Identify which cell holds the provided text, then report its (X, Y) central coordinate. 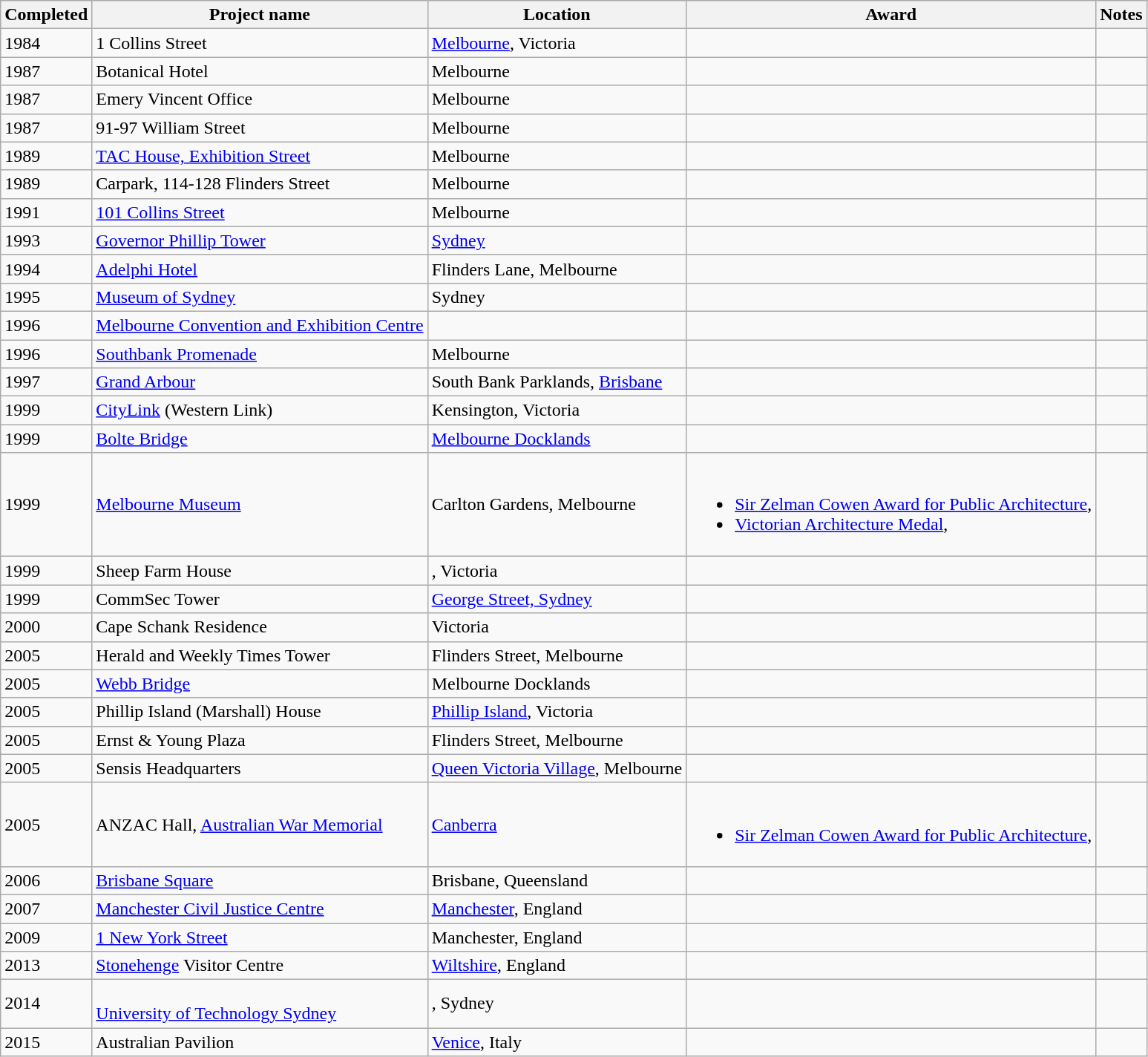
Project name (260, 15)
CityLink (Western Link) (260, 410)
CommSec Tower (260, 599)
2015 (46, 1042)
Venice, Italy (557, 1042)
Australian Pavilion (260, 1042)
Southbank Promenade (260, 354)
1995 (46, 297)
Sheep Farm House (260, 571)
Sir Zelman Cowen Award for Public Architecture, Victorian Architecture Medal, (891, 505)
2009 (46, 937)
Canberra (557, 824)
Botanical Hotel (260, 71)
Notes (1121, 15)
Grand Arbour (260, 382)
Brisbane, Queensland (557, 880)
Completed (46, 15)
TAC House, Exhibition Street (260, 156)
, Victoria (557, 571)
, Sydney (557, 1004)
Sir Zelman Cowen Award for Public Architecture, (891, 824)
1 New York Street (260, 937)
2013 (46, 966)
Location (557, 15)
ANZAC Hall, Australian War Memorial (260, 824)
Sensis Headquarters (260, 768)
Carlton Gardens, Melbourne (557, 505)
101 Collins Street (260, 212)
Herald and Weekly Times Tower (260, 655)
1993 (46, 240)
2006 (46, 880)
Emery Vincent Office (260, 99)
1997 (46, 382)
South Bank Parklands, Brisbane (557, 382)
1991 (46, 212)
Stonehenge Visitor Centre (260, 966)
Ernst & Young Plaza (260, 740)
Adelphi Hotel (260, 269)
Melbourne, Victoria (557, 43)
Brisbane Square (260, 880)
Queen Victoria Village, Melbourne (557, 768)
Melbourne Museum (260, 505)
Melbourne Convention and Exhibition Centre (260, 325)
Governor Phillip Tower (260, 240)
George Street, Sydney (557, 599)
Phillip Island (Marshall) House (260, 712)
Carpark, 114-128 Flinders Street (260, 184)
Cape Schank Residence (260, 627)
Bolte Bridge (260, 439)
Phillip Island, Victoria (557, 712)
1984 (46, 43)
Manchester Civil Justice Centre (260, 909)
Museum of Sydney (260, 297)
2000 (46, 627)
2014 (46, 1004)
1994 (46, 269)
2007 (46, 909)
Award (891, 15)
Kensington, Victoria (557, 410)
Victoria (557, 627)
Flinders Lane, Melbourne (557, 269)
91-97 William Street (260, 128)
1 Collins Street (260, 43)
Webb Bridge (260, 684)
Wiltshire, England (557, 966)
University of Technology Sydney (260, 1004)
